Extract the [X, Y] coordinate from the center of the cell holding the provided text.  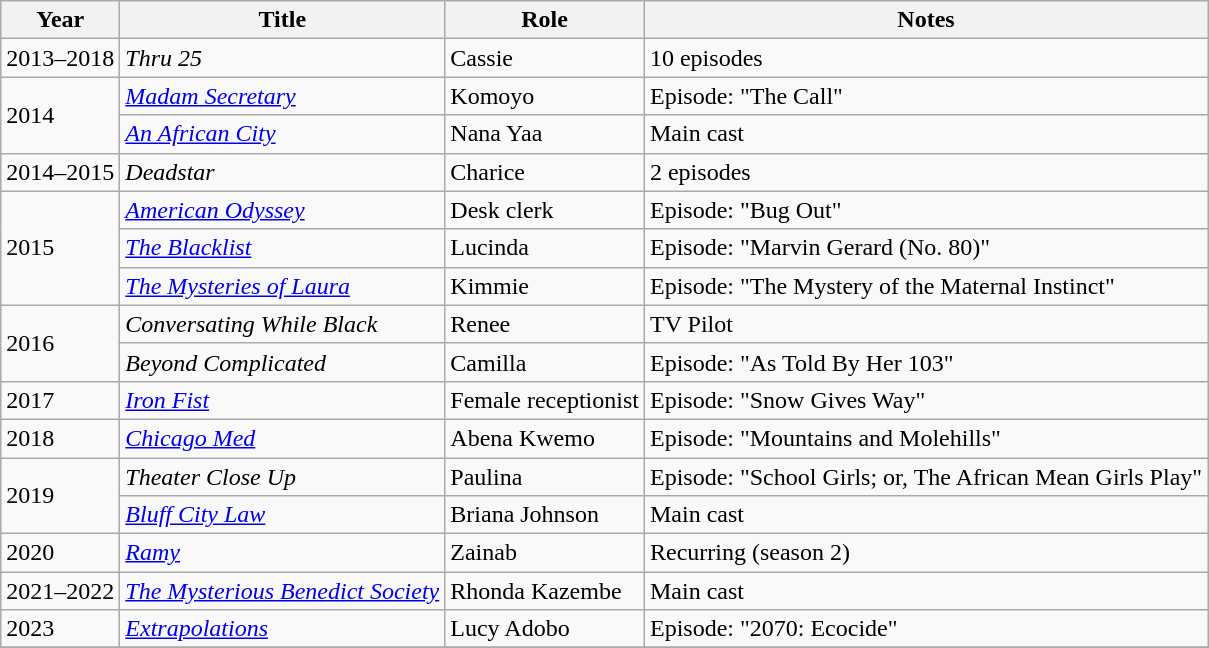
Episode: "The Call" [926, 96]
Episode: "As Told By Her 103" [926, 362]
Ramy [282, 553]
An African City [282, 134]
2020 [60, 553]
Rhonda Kazembe [545, 591]
10 episodes [926, 58]
Notes [926, 20]
2021–2022 [60, 591]
Episode: "School Girls; or, The African Mean Girls Play" [926, 477]
Year [60, 20]
2 episodes [926, 172]
2015 [60, 248]
Extrapolations [282, 629]
Title [282, 20]
Conversating While Black [282, 324]
TV Pilot [926, 324]
Zainab [545, 553]
The Blacklist [282, 248]
Episode: "Bug Out" [926, 210]
Recurring (season 2) [926, 553]
2016 [60, 343]
2013–2018 [60, 58]
Episode: "Marvin Gerard (No. 80)" [926, 248]
2014–2015 [60, 172]
2014 [60, 115]
Cassie [545, 58]
Madam Secretary [282, 96]
Paulina [545, 477]
Camilla [545, 362]
Nana Yaa [545, 134]
Bluff City Law [282, 515]
2017 [60, 400]
Briana Johnson [545, 515]
2018 [60, 438]
Episode: "Snow Gives Way" [926, 400]
The Mysteries of Laura [282, 286]
Deadstar [282, 172]
Role [545, 20]
Kimmie [545, 286]
Desk clerk [545, 210]
Beyond Complicated [282, 362]
2019 [60, 496]
American Odyssey [282, 210]
Abena Kwemo [545, 438]
Lucinda [545, 248]
Thru 25 [282, 58]
Chicago Med [282, 438]
Episode: "The Mystery of the Maternal Instinct" [926, 286]
Komoyo [545, 96]
Episode: "Mountains and Molehills" [926, 438]
Theater Close Up [282, 477]
Renee [545, 324]
Female receptionist [545, 400]
The Mysterious Benedict Society [282, 591]
Iron Fist [282, 400]
2023 [60, 629]
Charice [545, 172]
Episode: "2070: Ecocide" [926, 629]
Lucy Adobo [545, 629]
